Identify which cell holds the provided text, then report its [X, Y] central coordinate. 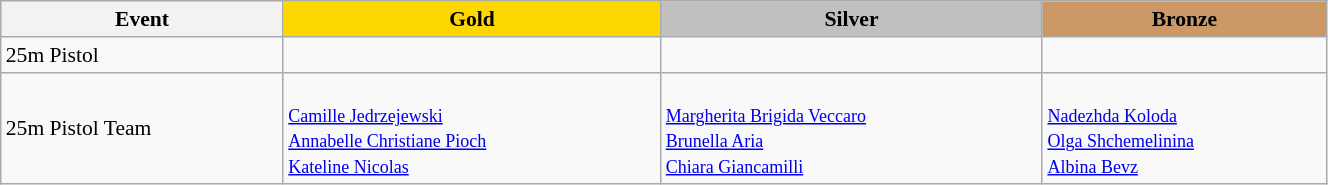
Margherita Brigida VeccaroBrunella AriaChiara Giancamilli [852, 128]
25m Pistol [142, 55]
Gold [472, 19]
Event [142, 19]
Silver [852, 19]
Nadezhda KolodaOlga ShchemelininaAlbina Bevz [1184, 128]
25m Pistol Team [142, 128]
Bronze [1184, 19]
Camille JedrzejewskiAnnabelle Christiane PiochKateline Nicolas [472, 128]
